Search for the cell housing the specified text and yield its (X, Y) center coordinate. 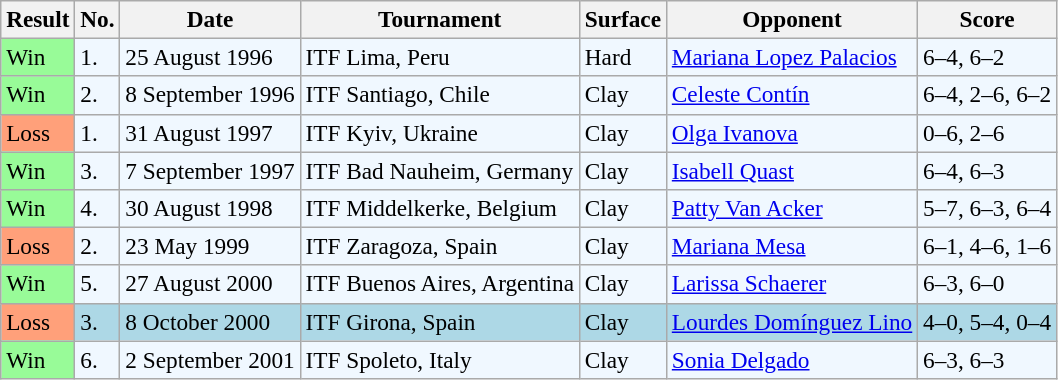
6–4, 6–3 (988, 170)
4. (98, 208)
Larissa Schaerer (792, 284)
Olga Ivanova (792, 133)
Date (210, 19)
Sonia Delgado (792, 359)
ITF Zaragoza, Spain (440, 246)
Mariana Lopez Palacios (792, 57)
25 August 1996 (210, 57)
6–1, 4–6, 1–6 (988, 246)
Opponent (792, 19)
31 August 1997 (210, 133)
No. (98, 19)
Result (38, 19)
4–0, 5–4, 0–4 (988, 322)
5. (98, 284)
ITF Kyiv, Ukraine (440, 133)
5–7, 6–3, 6–4 (988, 208)
6–3, 6–0 (988, 284)
2 September 2001 (210, 359)
ITF Middelkerke, Belgium (440, 208)
8 October 2000 (210, 322)
Celeste Contín (792, 95)
7 September 1997 (210, 170)
30 August 1998 (210, 208)
ITF Bad Nauheim, Germany (440, 170)
ITF Santiago, Chile (440, 95)
27 August 2000 (210, 284)
Tournament (440, 19)
ITF Girona, Spain (440, 322)
Patty Van Acker (792, 208)
Surface (622, 19)
8 September 1996 (210, 95)
ITF Buenos Aires, Argentina (440, 284)
6–4, 2–6, 6–2 (988, 95)
6. (98, 359)
Lourdes Domínguez Lino (792, 322)
Mariana Mesa (792, 246)
ITF Lima, Peru (440, 57)
Isabell Quast (792, 170)
0–6, 2–6 (988, 133)
23 May 1999 (210, 246)
Hard (622, 57)
Score (988, 19)
ITF Spoleto, Italy (440, 359)
6–3, 6–3 (988, 359)
6–4, 6–2 (988, 57)
